Locate the cell with the specified text and output its (x, y) center coordinate. 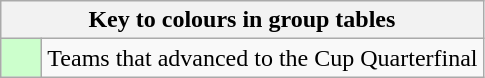
Teams that advanced to the Cup Quarterfinal (262, 58)
Key to colours in group tables (242, 20)
